Determine the (x, y) coordinate at the center of the cell enclosing the given text.  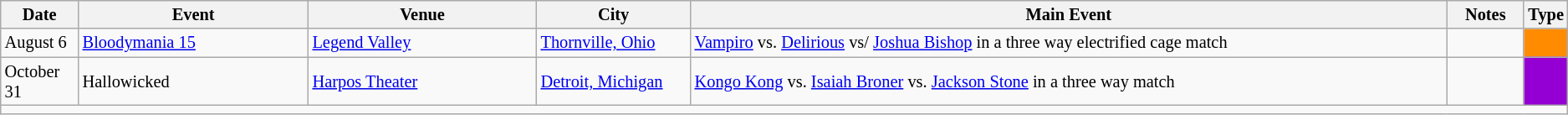
Vampiro vs. Delirious vs/ Joshua Bishop in a three way electrified cage match (1069, 43)
Thornville, Ohio (614, 43)
Notes (1485, 14)
Legend Valley (423, 43)
Bloodymania 15 (194, 43)
Date (40, 14)
October 31 (40, 81)
Type (1545, 14)
Hallowicked (194, 81)
Harpos Theater (423, 81)
August 6 (40, 43)
Detroit, Michigan (614, 81)
Event (194, 14)
Kongo Kong vs. Isaiah Broner vs. Jackson Stone in a three way match (1069, 81)
Main Event (1069, 14)
City (614, 14)
Venue (423, 14)
